Return [x, y] of the center of cell containing provided text 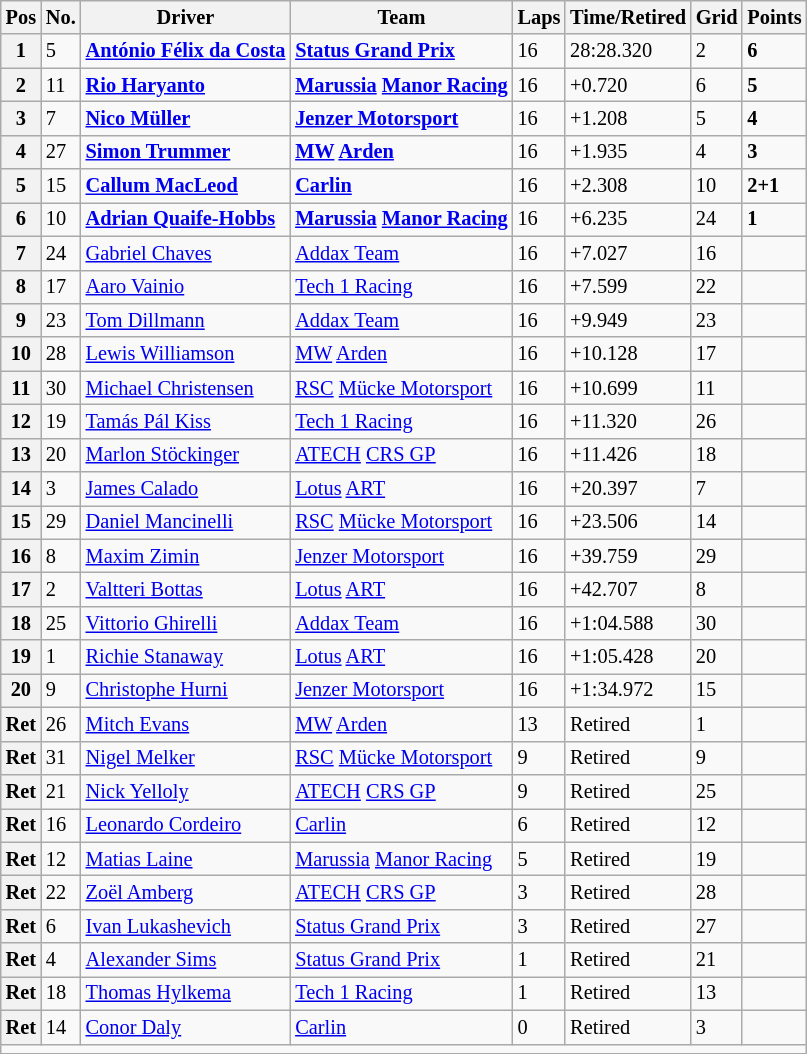
James Calado [186, 489]
+10.699 [628, 388]
+6.235 [628, 219]
+1.935 [628, 152]
Callum MacLeod [186, 186]
+39.759 [628, 556]
António Félix da Costa [186, 51]
Vittorio Ghirelli [186, 623]
Maxim Zimin [186, 556]
Tamás Pál Kiss [186, 421]
Richie Stanaway [186, 657]
Grid [717, 17]
+10.128 [628, 354]
Matias Laine [186, 859]
+1:05.428 [628, 657]
+20.397 [628, 489]
+1:04.588 [628, 623]
Team [401, 17]
Laps [540, 17]
Marlon Stöckinger [186, 455]
Aaro Vainio [186, 287]
Rio Haryanto [186, 85]
Adrian Quaife-Hobbs [186, 219]
Zoël Amberg [186, 892]
+7.599 [628, 287]
Nico Müller [186, 118]
Ivan Lukashevich [186, 926]
+23.506 [628, 522]
Christophe Hurni [186, 690]
+0.720 [628, 85]
Time/Retired [628, 17]
Thomas Hylkema [186, 993]
Lewis Williamson [186, 354]
Daniel Mancinelli [186, 522]
28:28.320 [628, 51]
Tom Dillmann [186, 320]
Mitch Evans [186, 724]
+9.949 [628, 320]
Simon Trummer [186, 152]
+1.208 [628, 118]
31 [61, 758]
Pos [21, 17]
Conor Daly [186, 1027]
+11.426 [628, 455]
Valtteri Bottas [186, 589]
Nick Yelloly [186, 791]
+1:34.972 [628, 690]
Nigel Melker [186, 758]
Leonardo Cordeiro [186, 825]
Driver [186, 17]
+2.308 [628, 186]
+7.027 [628, 253]
Michael Christensen [186, 388]
0 [540, 1027]
Alexander Sims [186, 960]
No. [61, 17]
Points [774, 17]
2+1 [774, 186]
+11.320 [628, 421]
+42.707 [628, 589]
Gabriel Chaves [186, 253]
